From the cell containing the given text, extract its center point as [X, Y] coordinate. 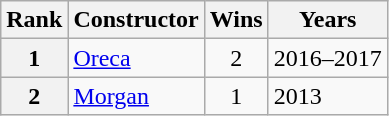
Wins [236, 20]
Constructor [136, 20]
2016–2017 [328, 58]
2013 [328, 96]
Rank [34, 20]
Morgan [136, 96]
Oreca [136, 58]
Years [328, 20]
